Capture the cell that displays the provided text and extract its [x, y] central coordinate. 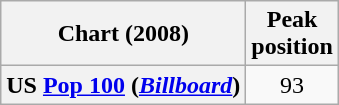
Chart (2008) [124, 34]
US Pop 100 (Billboard) [124, 85]
93 [292, 85]
Peakposition [292, 34]
